Determine the (x, y) coordinate at the center of the cell enclosing the given text.  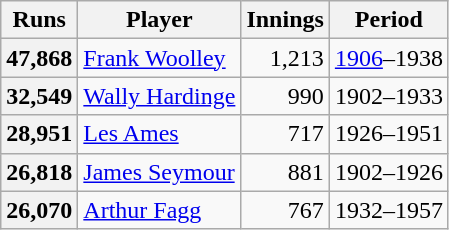
Les Ames (160, 134)
32,549 (40, 96)
Wally Hardinge (160, 96)
Period (388, 20)
1902–1933 (388, 96)
Runs (40, 20)
26,070 (40, 210)
James Seymour (160, 172)
1906–1938 (388, 58)
Player (160, 20)
717 (285, 134)
28,951 (40, 134)
Arthur Fagg (160, 210)
Frank Woolley (160, 58)
1902–1926 (388, 172)
1932–1957 (388, 210)
1,213 (285, 58)
1926–1951 (388, 134)
767 (285, 210)
47,868 (40, 58)
990 (285, 96)
881 (285, 172)
Innings (285, 20)
26,818 (40, 172)
